Scan for the cell matching the given text and deliver its (X, Y) coordinate at center. 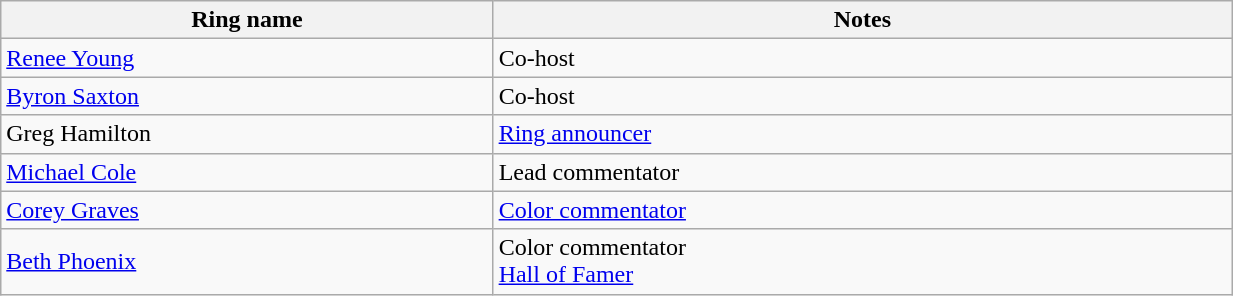
Beth Phoenix (247, 262)
Renee Young (247, 58)
Color commentator (862, 210)
Ring name (247, 20)
Greg Hamilton (247, 134)
Corey Graves (247, 210)
Byron Saxton (247, 96)
Ring announcer (862, 134)
Color commentatorHall of Famer (862, 262)
Lead commentator (862, 172)
Notes (862, 20)
Michael Cole (247, 172)
